Output the [x, y] coordinate of the center of the cell containing the given text.  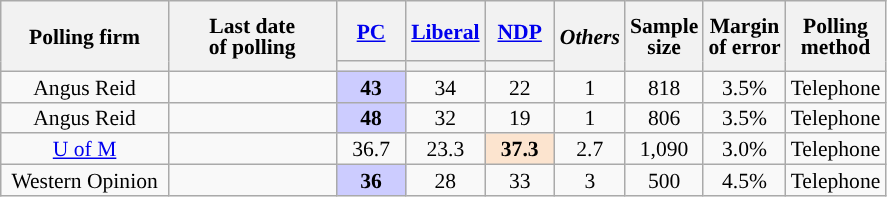
3.0% [744, 150]
43 [371, 86]
806 [664, 118]
Polling firm [85, 36]
818 [664, 86]
Samplesize [664, 36]
1,090 [664, 150]
33 [520, 180]
34 [445, 86]
Western Opinion [85, 180]
500 [664, 180]
19 [520, 118]
U of M [85, 150]
Liberal [445, 31]
28 [445, 180]
Others [590, 36]
32 [445, 118]
PC [371, 31]
Marginof error [744, 36]
3 [590, 180]
Last dateof polling [252, 36]
48 [371, 118]
NDP [520, 31]
36.7 [371, 150]
2.7 [590, 150]
37.3 [520, 150]
23.3 [445, 150]
Pollingmethod [836, 36]
4.5% [744, 180]
22 [520, 86]
36 [371, 180]
